Output the [x, y] coordinate of the center of the cell containing the given text.  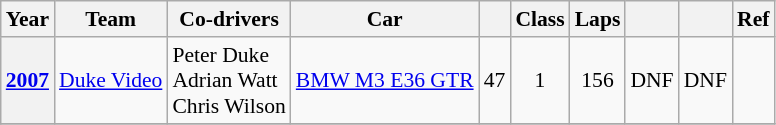
Peter Duke Adrian Watt Chris Wilson [228, 80]
156 [598, 80]
47 [495, 80]
2007 [28, 80]
Team [110, 19]
Laps [598, 19]
Car [385, 19]
Class [540, 19]
Co-drivers [228, 19]
Ref [753, 19]
1 [540, 80]
Year [28, 19]
Duke Video [110, 80]
BMW M3 E36 GTR [385, 80]
